Determine the (X, Y) coordinate at the center of the cell enclosing the given text.  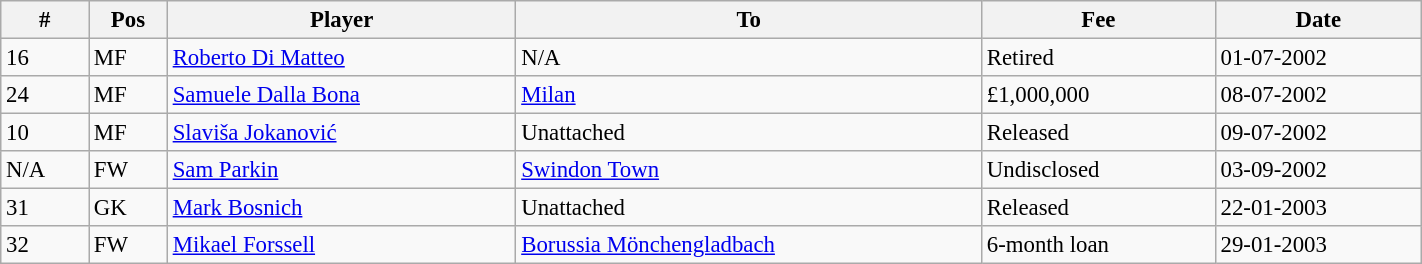
16 (45, 58)
22-01-2003 (1318, 208)
Undisclosed (1098, 170)
Mark Bosnich (342, 208)
£1,000,000 (1098, 95)
Retired (1098, 58)
# (45, 20)
Roberto Di Matteo (342, 58)
Fee (1098, 20)
08-07-2002 (1318, 95)
Mikael Forssell (342, 245)
10 (45, 133)
6-month loan (1098, 245)
03-09-2002 (1318, 170)
29-01-2003 (1318, 245)
31 (45, 208)
Sam Parkin (342, 170)
Milan (749, 95)
Pos (128, 20)
To (749, 20)
Borussia Mönchengladbach (749, 245)
Date (1318, 20)
Samuele Dalla Bona (342, 95)
Player (342, 20)
GK (128, 208)
01-07-2002 (1318, 58)
24 (45, 95)
32 (45, 245)
09-07-2002 (1318, 133)
Slaviša Jokanović (342, 133)
Swindon Town (749, 170)
